Return the [x, y] coordinate for the center point of the cell that contains the specified text.  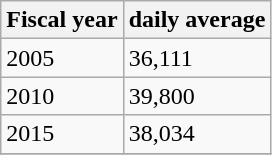
2015 [62, 134]
daily average [197, 20]
Fiscal year [62, 20]
39,800 [197, 96]
38,034 [197, 134]
2005 [62, 58]
2010 [62, 96]
36,111 [197, 58]
